Return the [X, Y] coordinate for the center point of the cell that contains the specified text.  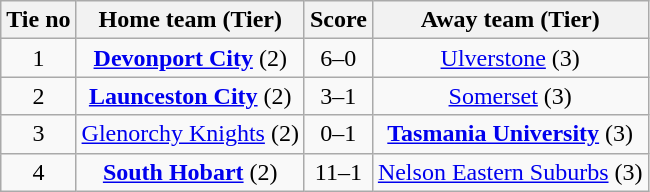
6–0 [338, 58]
Ulverstone (3) [510, 58]
Score [338, 20]
11–1 [338, 172]
Tie no [38, 20]
0–1 [338, 134]
3 [38, 134]
Nelson Eastern Suburbs (3) [510, 172]
Away team (Tier) [510, 20]
Glenorchy Knights (2) [190, 134]
Somerset (3) [510, 96]
3–1 [338, 96]
South Hobart (2) [190, 172]
Home team (Tier) [190, 20]
Devonport City (2) [190, 58]
4 [38, 172]
1 [38, 58]
Tasmania University (3) [510, 134]
2 [38, 96]
Launceston City (2) [190, 96]
